Scan for the cell matching the given text and deliver its (x, y) coordinate at center. 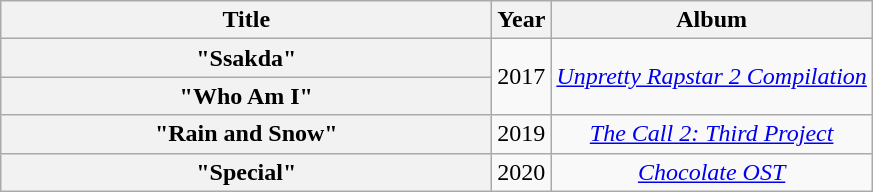
2020 (522, 172)
"Special" (246, 172)
Title (246, 20)
"Who Am I" (246, 96)
"Ssakda" (246, 58)
"Rain and Snow" (246, 134)
Chocolate OST (712, 172)
The Call 2: Third Project (712, 134)
Year (522, 20)
Unpretty Rapstar 2 Compilation (712, 77)
Album (712, 20)
2019 (522, 134)
2017 (522, 77)
